Output the (x, y) coordinate of the center of the cell containing the given text.  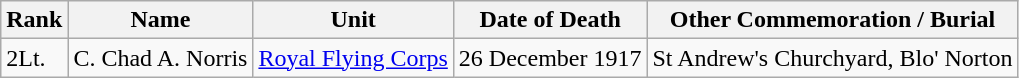
Date of Death (550, 20)
C. Chad A. Norris (160, 58)
Unit (353, 20)
26 December 1917 (550, 58)
Royal Flying Corps (353, 58)
Rank (34, 20)
Name (160, 20)
2Lt. (34, 58)
Other Commemoration / Burial (832, 20)
St Andrew's Churchyard, Blo' Norton (832, 58)
